Detect which cell encompasses the target text, then output its [X, Y] center coordinate. 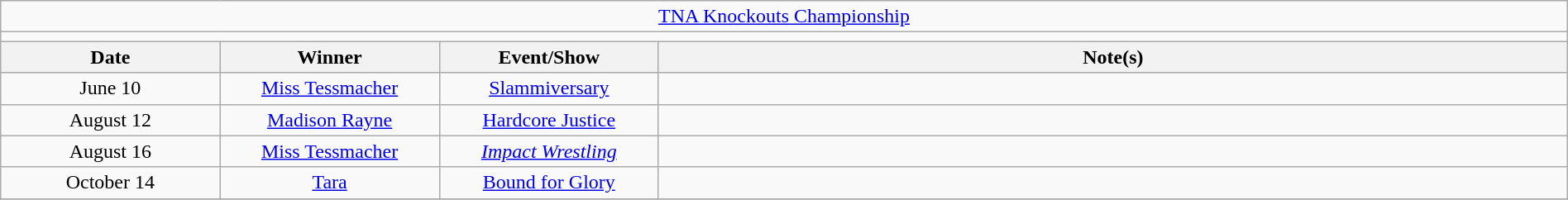
TNA Knockouts Championship [784, 17]
Impact Wrestling [549, 151]
October 14 [111, 183]
June 10 [111, 88]
Hardcore Justice [549, 120]
Madison Rayne [329, 120]
Winner [329, 57]
August 16 [111, 151]
Event/Show [549, 57]
Tara [329, 183]
Bound for Glory [549, 183]
Slammiversary [549, 88]
Date [111, 57]
Note(s) [1113, 57]
August 12 [111, 120]
